Scan for the cell matching the given text and deliver its (X, Y) coordinate at center. 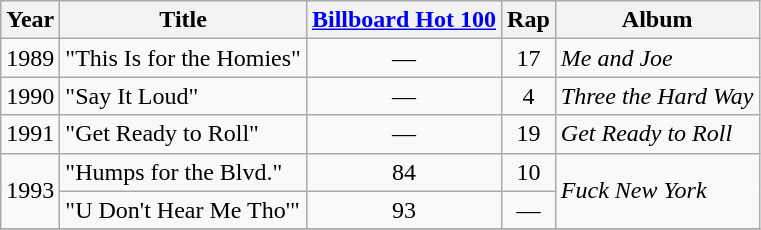
Rap (529, 20)
17 (529, 58)
1991 (30, 134)
Billboard Hot 100 (404, 20)
"Get Ready to Roll" (184, 134)
1989 (30, 58)
Title (184, 20)
"Humps for the Blvd." (184, 172)
93 (404, 210)
Get Ready to Roll (657, 134)
"Say It Loud" (184, 96)
10 (529, 172)
Me and Joe (657, 58)
1993 (30, 191)
"This Is for the Homies" (184, 58)
19 (529, 134)
"U Don't Hear Me Tho'" (184, 210)
Album (657, 20)
1990 (30, 96)
Three the Hard Way (657, 96)
Fuck New York (657, 191)
84 (404, 172)
Year (30, 20)
4 (529, 96)
